Extract the [x, y] coordinate from the center of the cell holding the provided text.  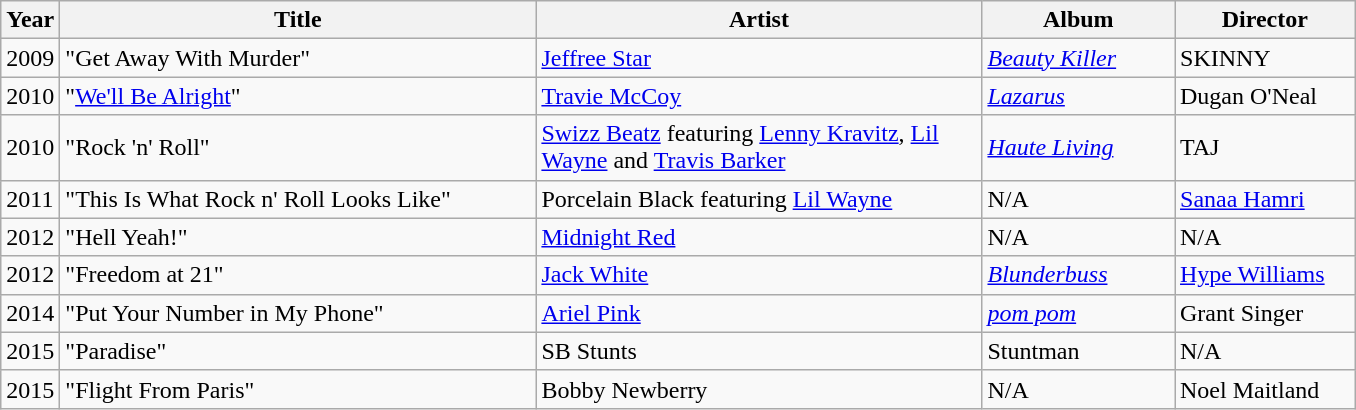
Album [1078, 20]
Travie McCoy [759, 96]
Midnight Red [759, 237]
Director [1264, 20]
Beauty Killer [1078, 58]
Haute Living [1078, 148]
TAJ [1264, 148]
Jack White [759, 275]
Jeffree Star [759, 58]
Stuntman [1078, 351]
Dugan O'Neal [1264, 96]
"Freedom at 21" [298, 275]
Lazarus [1078, 96]
Blunderbuss [1078, 275]
SKINNY [1264, 58]
"Get Away With Murder" [298, 58]
Swizz Beatz featuring Lenny Kravitz, Lil Wayne and Travis Barker [759, 148]
Artist [759, 20]
2014 [30, 313]
Year [30, 20]
2011 [30, 199]
Noel Maitland [1264, 389]
"Hell Yeah!" [298, 237]
"We'll Be Alright" [298, 96]
Hype Williams [1264, 275]
"Flight From Paris" [298, 389]
Ariel Pink [759, 313]
Title [298, 20]
Bobby Newberry [759, 389]
"Rock 'n' Roll" [298, 148]
2009 [30, 58]
Grant Singer [1264, 313]
Porcelain Black featuring Lil Wayne [759, 199]
"This Is What Rock n' Roll Looks Like" [298, 199]
"Put Your Number in My Phone" [298, 313]
SB Stunts [759, 351]
pom pom [1078, 313]
Sanaa Hamri [1264, 199]
"Paradise" [298, 351]
